Return [X, Y] of the center of cell containing provided text 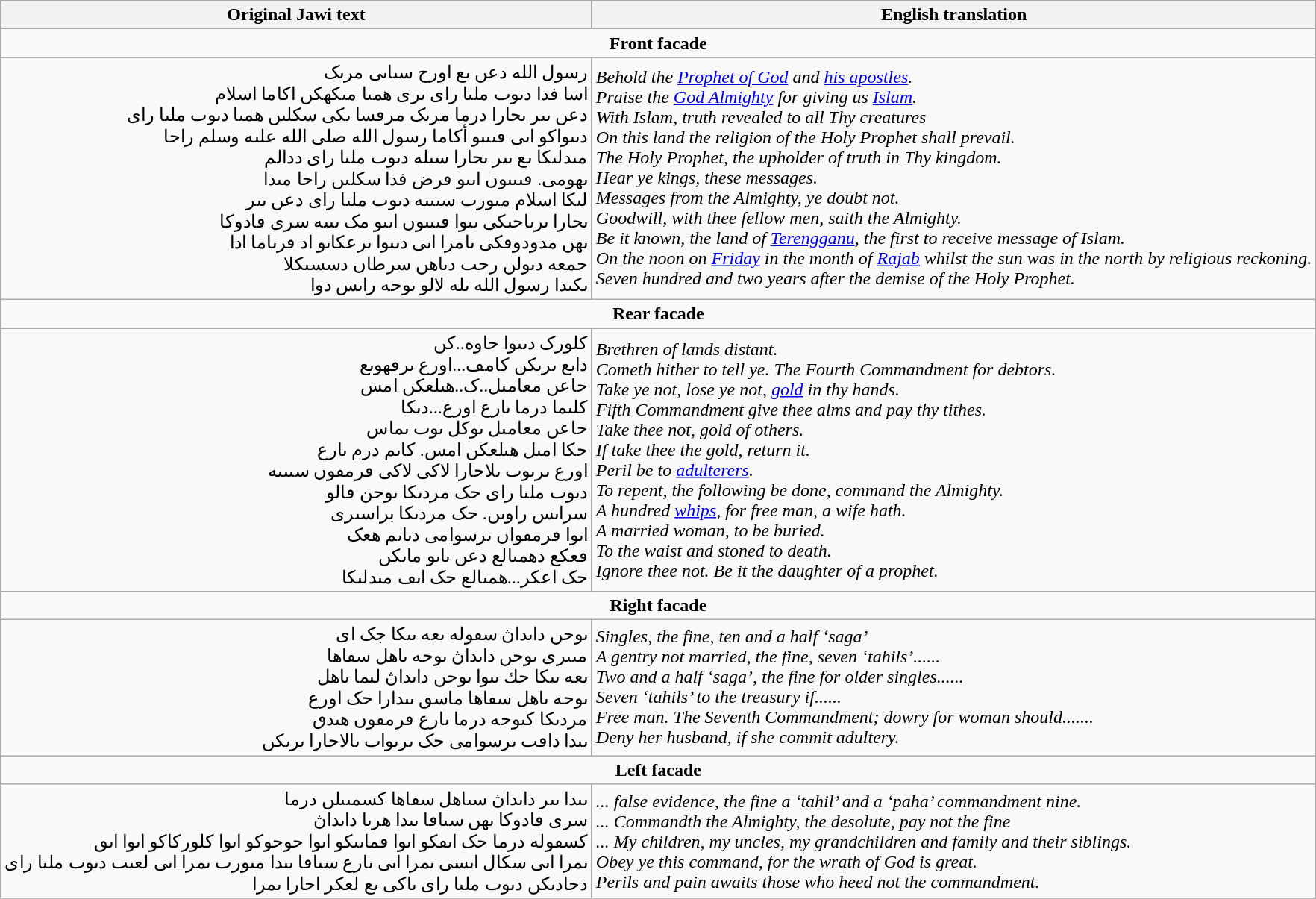
Left facade [658, 770]
Rear facade [658, 313]
English translation [953, 15]
Right facade [658, 606]
Front facade [658, 43]
Original Jawi text [297, 15]
